Detect which cell encompasses the target text, then output its [X, Y] center coordinate. 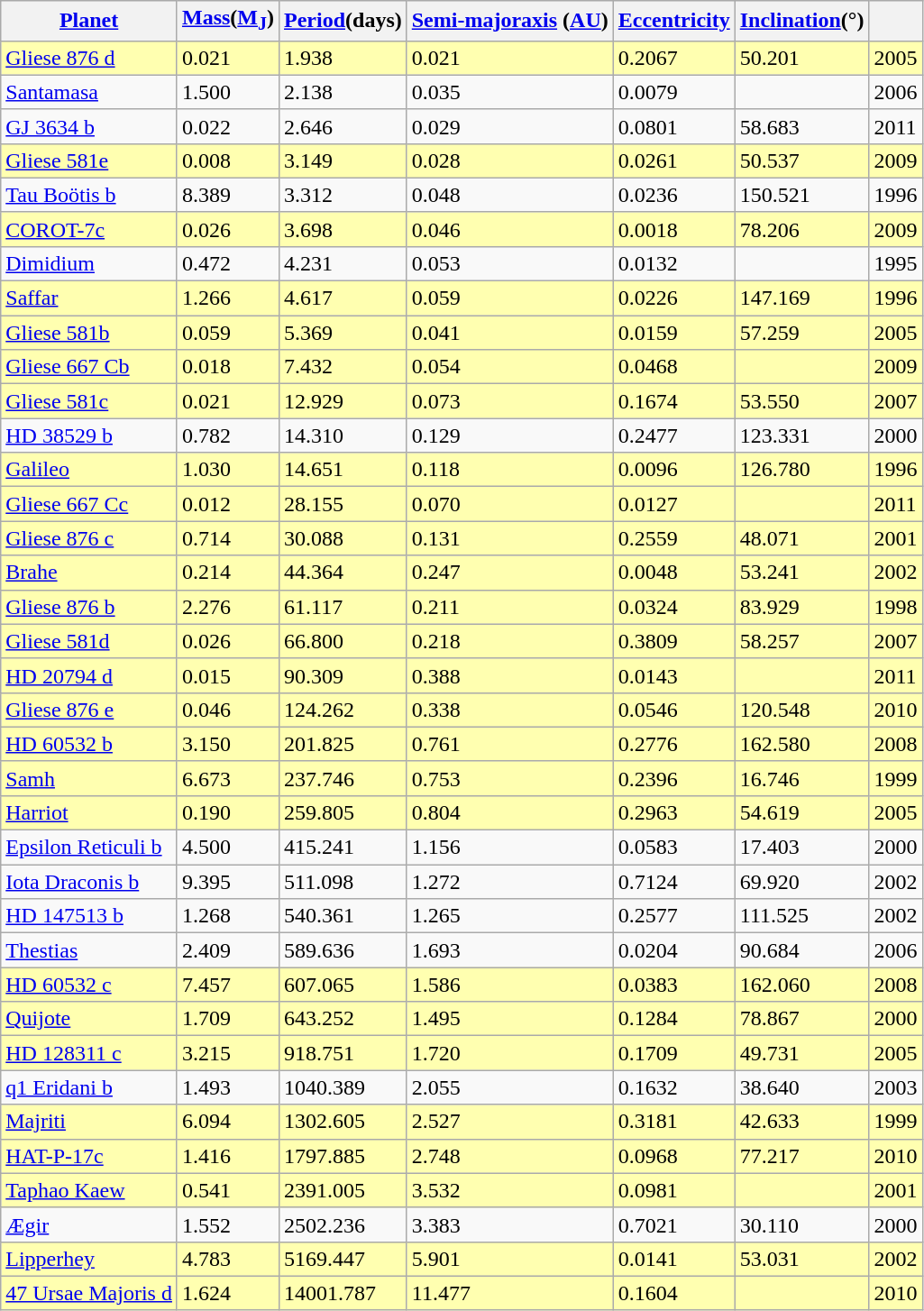
0.022 [227, 126]
1.624 [227, 1293]
0.0968 [674, 1156]
3.312 [343, 195]
162.060 [802, 985]
643.252 [343, 1019]
126.780 [802, 470]
0.0132 [674, 263]
78.867 [802, 1019]
0.0048 [674, 573]
42.633 [802, 1122]
HD 60532 b [89, 744]
Tau Boötis b [89, 195]
9.395 [227, 882]
14.651 [343, 470]
Gliese 581c [89, 401]
0.247 [510, 573]
0.7124 [674, 882]
3.149 [343, 160]
147.169 [802, 298]
511.098 [343, 882]
Gliese 667 Cc [89, 504]
0.118 [510, 470]
0.129 [510, 435]
16.746 [802, 778]
69.920 [802, 882]
Galileo [89, 470]
0.008 [227, 160]
Thestias [89, 950]
0.0801 [674, 126]
HD 60532 c [89, 985]
0.761 [510, 744]
14001.787 [343, 1293]
4.783 [227, 1259]
0.3809 [674, 641]
1.266 [227, 298]
Gliese 581b [89, 333]
0.0383 [674, 985]
1.030 [227, 470]
54.619 [802, 812]
0.211 [510, 607]
0.804 [510, 812]
Gliese 581d [89, 641]
0.190 [227, 812]
0.018 [227, 367]
124.262 [343, 710]
0.338 [510, 710]
Majriti [89, 1122]
3.532 [510, 1190]
Period(days) [343, 21]
57.259 [802, 333]
0.541 [227, 1190]
1.493 [227, 1087]
2502.236 [343, 1224]
1.265 [510, 916]
1302.605 [343, 1122]
58.683 [802, 126]
2391.005 [343, 1190]
0.388 [510, 675]
1.416 [227, 1156]
0.041 [510, 333]
0.1709 [674, 1053]
201.825 [343, 744]
3.215 [227, 1053]
61.117 [343, 607]
0.2477 [674, 435]
0.0324 [674, 607]
COROT-7c [89, 229]
0.0096 [674, 470]
47 Ursae Majoris d [89, 1293]
5169.447 [343, 1259]
Gliese 876 d [89, 58]
1.720 [510, 1053]
0.0143 [674, 675]
Taphao Kaew [89, 1190]
0.048 [510, 195]
Gliese 581e [89, 160]
259.805 [343, 812]
Samh [89, 778]
0.0546 [674, 710]
6.094 [227, 1122]
Gliese 667 Cb [89, 367]
1040.389 [343, 1087]
0.0127 [674, 504]
53.241 [802, 573]
0.0159 [674, 333]
HD 20794 d [89, 675]
38.640 [802, 1087]
0.714 [227, 538]
0.3181 [674, 1122]
1.272 [510, 882]
0.0141 [674, 1259]
48.071 [802, 538]
Epsilon Reticuli b [89, 848]
7.432 [343, 367]
77.217 [802, 1156]
415.241 [343, 848]
90.309 [343, 675]
Eccentricity [674, 21]
Brahe [89, 573]
30.110 [802, 1224]
0.782 [227, 435]
237.746 [343, 778]
2.646 [343, 126]
1.586 [510, 985]
918.751 [343, 1053]
0.1674 [674, 401]
50.201 [802, 58]
0.214 [227, 573]
66.800 [343, 641]
589.636 [343, 950]
5.369 [343, 333]
30.088 [343, 538]
0.0236 [674, 195]
0.0079 [674, 92]
12.929 [343, 401]
0.2963 [674, 812]
0.029 [510, 126]
Iota Draconis b [89, 882]
53.031 [802, 1259]
49.731 [802, 1053]
Ægir [89, 1224]
0.028 [510, 160]
0.472 [227, 263]
78.206 [802, 229]
123.331 [802, 435]
Mass(MJ) [227, 21]
28.155 [343, 504]
7.457 [227, 985]
2.138 [343, 92]
0.054 [510, 367]
4.500 [227, 848]
Harriot [89, 812]
1995 [896, 263]
2.055 [510, 1087]
540.361 [343, 916]
2.409 [227, 950]
Gliese 876 b [89, 607]
HAT-P-17c [89, 1156]
Gliese 876 c [89, 538]
Semi-majoraxis (AU) [510, 21]
2.276 [227, 607]
111.525 [802, 916]
2003 [896, 1087]
120.548 [802, 710]
2.748 [510, 1156]
3.698 [343, 229]
607.065 [343, 985]
Saffar [89, 298]
Lipperhey [89, 1259]
1.709 [227, 1019]
q1 Eridani b [89, 1087]
0.012 [227, 504]
HD 147513 b [89, 916]
1.938 [343, 58]
0.035 [510, 92]
0.053 [510, 263]
3.383 [510, 1224]
0.070 [510, 504]
Santamasa [89, 92]
Dimidium [89, 263]
Inclination(°) [802, 21]
14.310 [343, 435]
4.231 [343, 263]
0.131 [510, 538]
1.268 [227, 916]
0.073 [510, 401]
0.2067 [674, 58]
0.0226 [674, 298]
Quijote [89, 1019]
0.015 [227, 675]
1998 [896, 607]
0.7021 [674, 1224]
3.150 [227, 744]
8.389 [227, 195]
1.500 [227, 92]
58.257 [802, 641]
0.0583 [674, 848]
GJ 3634 b [89, 126]
162.580 [802, 744]
5.901 [510, 1259]
0.1604 [674, 1293]
0.0468 [674, 367]
0.0204 [674, 950]
1.693 [510, 950]
0.2559 [674, 538]
0.0981 [674, 1190]
0.2396 [674, 778]
50.537 [802, 160]
4.617 [343, 298]
2.527 [510, 1122]
0.0261 [674, 160]
Planet [89, 21]
HD 38529 b [89, 435]
0.1284 [674, 1019]
0.753 [510, 778]
0.218 [510, 641]
150.521 [802, 195]
0.2577 [674, 916]
44.364 [343, 573]
0.0018 [674, 229]
0.2776 [674, 744]
6.673 [227, 778]
11.477 [510, 1293]
53.550 [802, 401]
83.929 [802, 607]
1.552 [227, 1224]
1.156 [510, 848]
1.495 [510, 1019]
0.1632 [674, 1087]
Gliese 876 e [89, 710]
17.403 [802, 848]
1797.885 [343, 1156]
HD 128311 c [89, 1053]
90.684 [802, 950]
